Provide the [X, Y] coordinate of the cell's center where the given text is located.  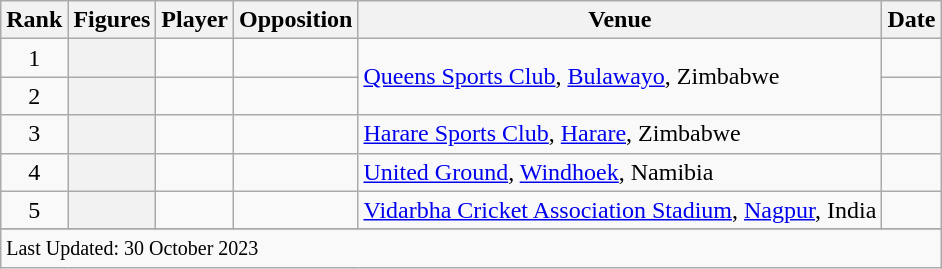
Vidarbha Cricket Association Stadium, Nagpur, India [620, 210]
Date [912, 20]
United Ground, Windhoek, Namibia [620, 172]
4 [34, 172]
Opposition [296, 20]
Figures [112, 20]
1 [34, 58]
Venue [620, 20]
3 [34, 134]
Queens Sports Club, Bulawayo, Zimbabwe [620, 77]
Last Updated: 30 October 2023 [471, 248]
5 [34, 210]
Player [195, 20]
2 [34, 96]
Rank [34, 20]
Harare Sports Club, Harare, Zimbabwe [620, 134]
